Locate the cell with the specified text and output its [X, Y] center coordinate. 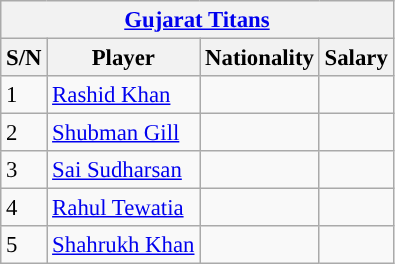
Gujarat Titans [197, 20]
Rahul Tewatia [124, 208]
Nationality [260, 58]
Shahrukh Khan [124, 245]
1 [24, 95]
Rashid Khan [124, 95]
Sai Sudharsan [124, 170]
S/N [24, 58]
Salary [356, 58]
Shubman Gill [124, 133]
5 [24, 245]
3 [24, 170]
2 [24, 133]
4 [24, 208]
Player [124, 58]
